Identify which cell holds the provided text, then report its (X, Y) central coordinate. 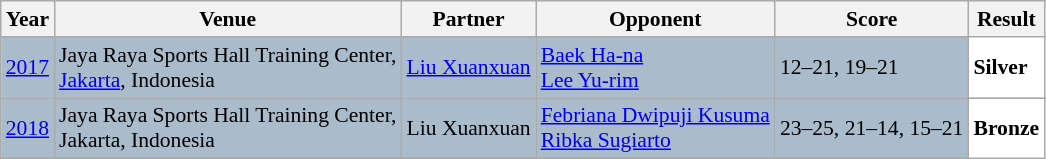
2018 (28, 128)
Opponent (656, 19)
Baek Ha-na Lee Yu-rim (656, 68)
Partner (468, 19)
Bronze (1006, 128)
Year (28, 19)
2017 (28, 68)
12–21, 19–21 (872, 68)
Febriana Dwipuji Kusuma Ribka Sugiarto (656, 128)
Score (872, 19)
23–25, 21–14, 15–21 (872, 128)
Venue (228, 19)
Result (1006, 19)
Silver (1006, 68)
